Output the (X, Y) coordinate of the center of the cell containing the given text.  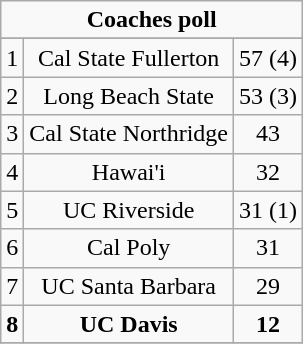
5 (12, 210)
31 (1) (268, 210)
7 (12, 286)
Hawai'i (129, 172)
Coaches poll (152, 20)
53 (3) (268, 96)
UC Santa Barbara (129, 286)
31 (268, 248)
2 (12, 96)
UC Davis (129, 324)
Long Beach State (129, 96)
4 (12, 172)
Cal State Fullerton (129, 58)
43 (268, 134)
57 (4) (268, 58)
3 (12, 134)
12 (268, 324)
UC Riverside (129, 210)
1 (12, 58)
Cal Poly (129, 248)
6 (12, 248)
32 (268, 172)
8 (12, 324)
Cal State Northridge (129, 134)
29 (268, 286)
